For the text-containing cell, return its midpoint in [x, y] coordinate format. 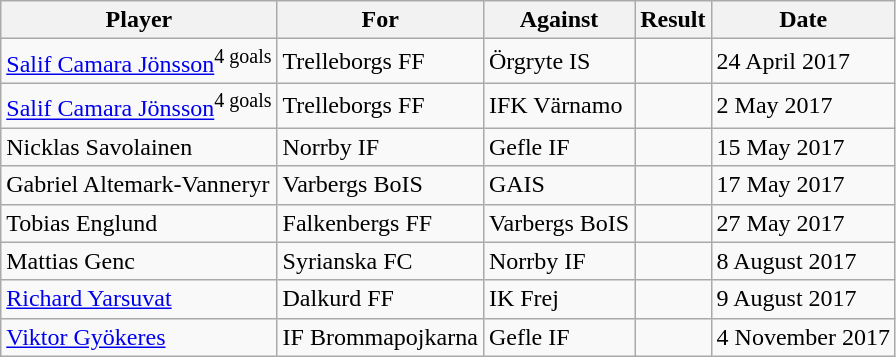
8 August 2017 [803, 261]
Nicklas Savolainen [139, 147]
Against [558, 20]
Gabriel Altemark-Vanneryr [139, 185]
Tobias Englund [139, 223]
27 May 2017 [803, 223]
IK Frej [558, 299]
Mattias Genc [139, 261]
Örgryte IS [558, 62]
2 May 2017 [803, 106]
9 August 2017 [803, 299]
GAIS [558, 185]
For [380, 20]
24 April 2017 [803, 62]
IFK Värnamo [558, 106]
Syrianska FC [380, 261]
Player [139, 20]
Falkenbergs FF [380, 223]
IF Brommapojkarna [380, 337]
Result [673, 20]
Date [803, 20]
Richard Yarsuvat [139, 299]
4 November 2017 [803, 337]
Viktor Gyökeres [139, 337]
17 May 2017 [803, 185]
15 May 2017 [803, 147]
Dalkurd FF [380, 299]
